Provide the [X, Y] coordinate of the cell's center where the given text is located.  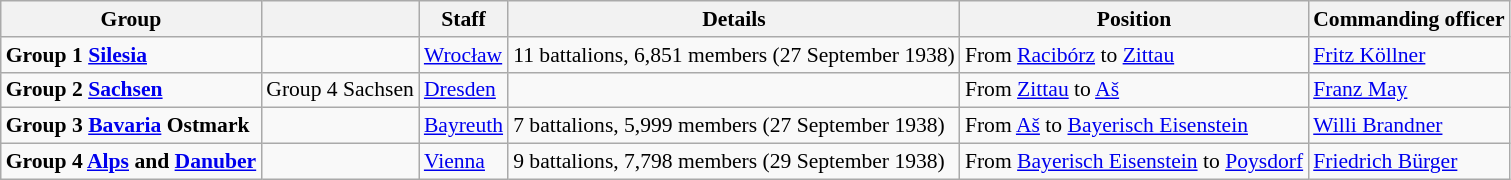
7 battalions, 5,999 members (27 September 1938) [734, 126]
Group [131, 19]
Staff [464, 19]
From Bayerisch Eisenstein to Poysdorf [1134, 162]
Group 3 Bavaria Ostmark [131, 126]
Group 4 Alps and Danuber [131, 162]
Fritz Köllner [1408, 55]
Commanding officer [1408, 19]
Group 2 Sachsen [131, 90]
Details [734, 19]
Willi Brandner [1408, 126]
From Zittau to Aš [1134, 90]
From Aš to Bayerisch Eisenstein [1134, 126]
9 battalions, 7,798 members (29 September 1938) [734, 162]
Vienna [464, 162]
Position [1134, 19]
From Racibórz to Zittau [1134, 55]
Wrocław [464, 55]
Bayreuth [464, 126]
Friedrich Bürger [1408, 162]
Group 1 Silesia [131, 55]
Group 4 Sachsen [340, 90]
11 battalions, 6,851 members (27 September 1938) [734, 55]
Dresden [464, 90]
Franz May [1408, 90]
